Output the [X, Y] coordinate of the center of the cell containing the given text.  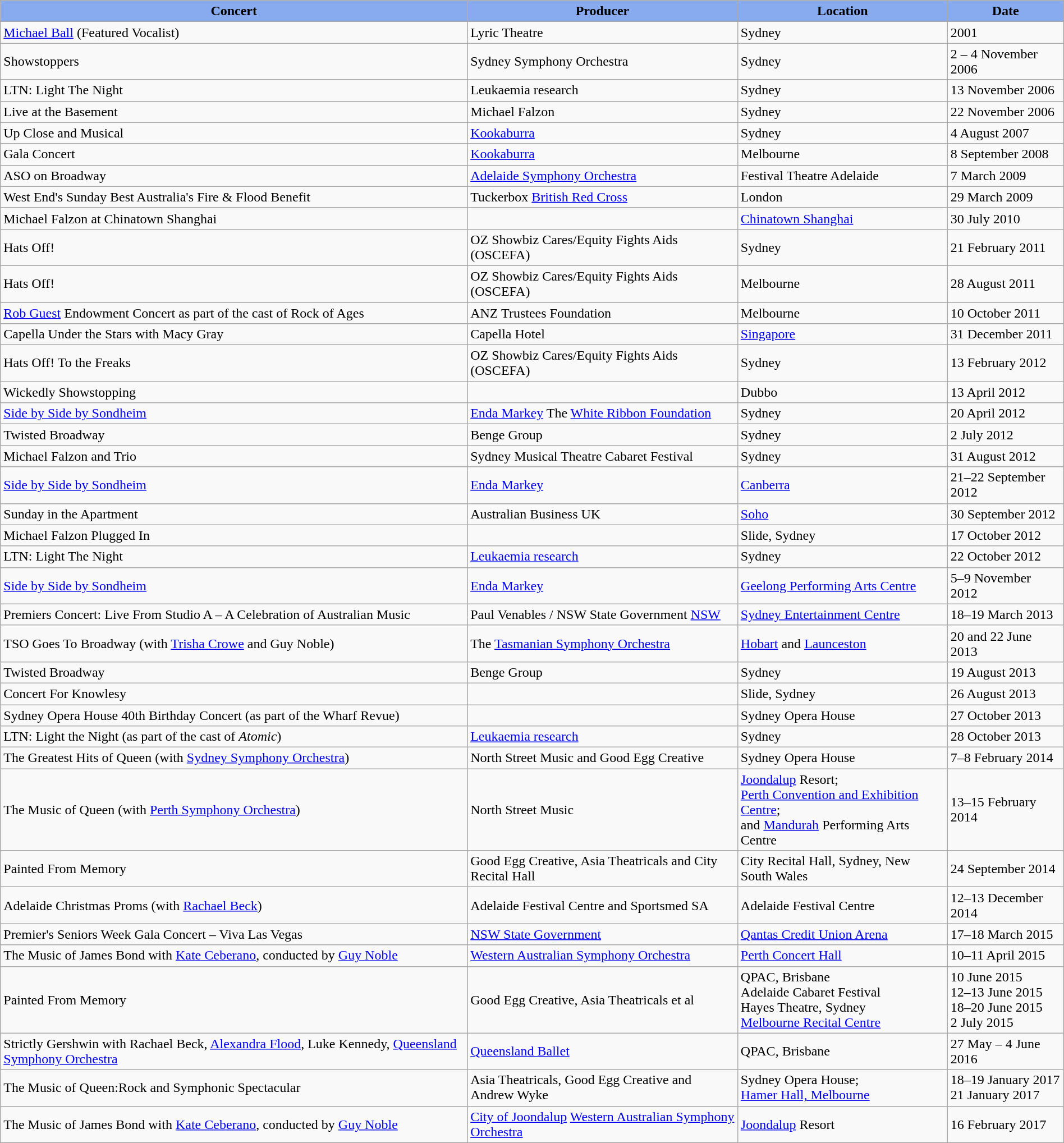
13 November 2006 [1006, 90]
Capella Hotel [603, 334]
TSO Goes To Broadway (with Trisha Crowe and Guy Noble) [234, 643]
Asia Theatricals, Good Egg Creative and Andrew Wyke [603, 1087]
Michael Ball (Featured Vocalist) [234, 33]
NSW State Government [603, 934]
Hats Off! To the Freaks [234, 364]
Qantas Credit Union Arena [842, 934]
Up Close and Musical [234, 133]
Sydney Entertainment Centre [842, 614]
Chinatown Shanghai [842, 218]
7–8 February 2014 [1006, 758]
The Tasmanian Symphony Orchestra [603, 643]
ASO on Broadway [234, 176]
Lyric Theatre [603, 33]
Enda Markey The White Ribbon Foundation [603, 414]
City Recital Hall, Sydney, New South Wales [842, 869]
4 August 2007 [1006, 133]
16 February 2017 [1006, 1124]
28 August 2011 [1006, 284]
27 October 2013 [1006, 715]
Queensland Ballet [603, 1052]
30 September 2012 [1006, 514]
Perth Concert Hall [842, 956]
18–19 January 2017 21 January 2017 [1006, 1087]
7 March 2009 [1006, 176]
Wickedly Showstopping [234, 392]
Date [1006, 11]
2001 [1006, 33]
2 July 2012 [1006, 435]
North Street Music and Good Egg Creative [603, 758]
QPAC, Brisbane [842, 1052]
Adelaide Festival Centre and Sportsmed SA [603, 906]
Hobart and Launceston [842, 643]
Australian Business UK [603, 514]
22 November 2006 [1006, 112]
Michael Falzon Plugged In [234, 535]
Adelaide Christmas Proms (with Rachael Beck) [234, 906]
Sydney Musical Theatre Cabaret Festival [603, 456]
ANZ Trustees Foundation [603, 313]
The Music of Queen:Rock and Symphonic Spectacular [234, 1087]
Joondalup Resort; Perth Convention and Exhibition Centre; and Mandurah Performing Arts Centre [842, 810]
Sydney Opera House; Hamer Hall, Melbourne [842, 1087]
22 October 2012 [1006, 557]
Soho [842, 514]
Sydney Opera House 40th Birthday Concert (as part of the Wharf Revue) [234, 715]
31 December 2011 [1006, 334]
Canberra [842, 485]
19 August 2013 [1006, 672]
Singapore [842, 334]
30 July 2010 [1006, 218]
12–13 December 2014 [1006, 906]
Paul Venables / NSW State Government NSW [603, 614]
26 August 2013 [1006, 694]
20 April 2012 [1006, 414]
Rob Guest Endowment Concert as part of the cast of Rock of Ages [234, 313]
2 – 4 November 2006 [1006, 62]
West End's Sunday Best Australia's Fire & Flood Benefit [234, 197]
28 October 2013 [1006, 737]
Location [842, 11]
LTN: Light the Night (as part of the cast of Atomic) [234, 737]
10 June 2015 12–13 June 2015 18–20 June 2015 2 July 2015 [1006, 1000]
Concert For Knowlesy [234, 694]
Sydney Symphony Orchestra [603, 62]
13 April 2012 [1006, 392]
Michael Falzon at Chinatown Shanghai [234, 218]
8 September 2008 [1006, 154]
Michael Falzon [603, 112]
17–18 March 2015 [1006, 934]
24 September 2014 [1006, 869]
Capella Under the Stars with Macy Gray [234, 334]
Tuckerbox British Red Cross [603, 197]
Producer [603, 11]
Geelong Performing Arts Centre [842, 586]
21 February 2011 [1006, 247]
31 August 2012 [1006, 456]
Festival Theatre Adelaide [842, 176]
Strictly Gershwin with Rachael Beck, Alexandra Flood, Luke Kennedy, Queensland Symphony Orchestra [234, 1052]
Adelaide Symphony Orchestra [603, 176]
Showstoppers [234, 62]
21–22 September 2012 [1006, 485]
Sunday in the Apartment [234, 514]
London [842, 197]
10–11 April 2015 [1006, 956]
Dubbo [842, 392]
Adelaide Festival Centre [842, 906]
Western Australian Symphony Orchestra [603, 956]
Concert [234, 11]
Good Egg Creative, Asia Theatricals et al [603, 1000]
Premiers Concert: Live From Studio A – A Celebration of Australian Music [234, 614]
5–9 November 2012 [1006, 586]
17 October 2012 [1006, 535]
Live at the Basement [234, 112]
Premier's Seniors Week Gala Concert – Viva Las Vegas [234, 934]
Good Egg Creative, Asia Theatricals and City Recital Hall [603, 869]
13 February 2012 [1006, 364]
The Music of Queen (with Perth Symphony Orchestra) [234, 810]
The Greatest Hits of Queen (with Sydney Symphony Orchestra) [234, 758]
20 and 22 June 2013 [1006, 643]
27 May – 4 June 2016 [1006, 1052]
City of Joondalup Western Australian Symphony Orchestra [603, 1124]
North Street Music [603, 810]
18–19 March 2013 [1006, 614]
13–15 February 2014 [1006, 810]
29 March 2009 [1006, 197]
Gala Concert [234, 154]
Joondalup Resort [842, 1124]
Michael Falzon and Trio [234, 456]
10 October 2011 [1006, 313]
QPAC, Brisbane Adelaide Cabaret Festival Hayes Theatre, Sydney Melbourne Recital Centre [842, 1000]
